Return the (x, y) coordinate for the center point of the cell that contains the specified text.  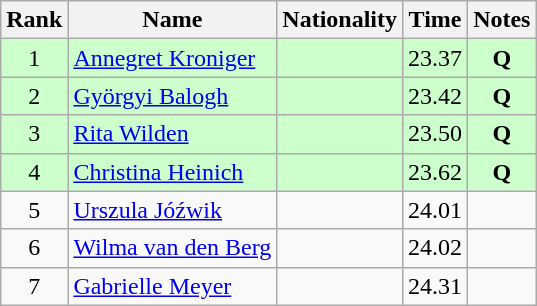
Rita Wilden (172, 134)
Wilma van den Berg (172, 248)
4 (34, 172)
23.37 (436, 58)
23.42 (436, 96)
24.01 (436, 210)
23.62 (436, 172)
Nationality (340, 20)
Notes (502, 20)
1 (34, 58)
Rank (34, 20)
Name (172, 20)
Christina Heinich (172, 172)
24.31 (436, 286)
Gabrielle Meyer (172, 286)
2 (34, 96)
23.50 (436, 134)
6 (34, 248)
Annegret Kroniger (172, 58)
24.02 (436, 248)
Györgyi Balogh (172, 96)
3 (34, 134)
7 (34, 286)
5 (34, 210)
Urszula Jóźwik (172, 210)
Time (436, 20)
